Find where the given text appears and provide that cell's center as [x, y] coordinate. 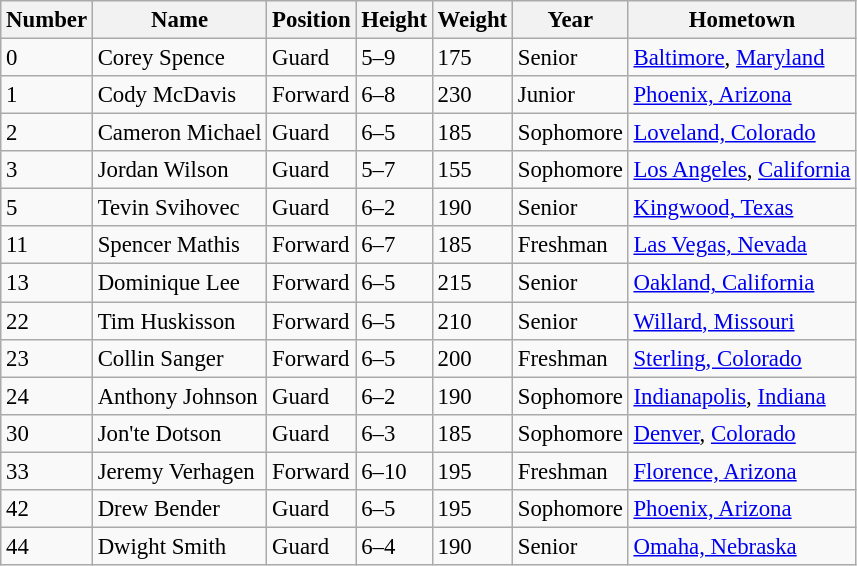
13 [47, 283]
Cody McDavis [179, 95]
175 [472, 58]
2 [47, 133]
30 [47, 433]
Number [47, 20]
5–9 [394, 58]
6–3 [394, 433]
210 [472, 321]
22 [47, 321]
5 [47, 208]
Dominique Lee [179, 283]
Jordan Wilson [179, 170]
215 [472, 283]
Year [571, 20]
Indianapolis, Indiana [742, 396]
Los Angeles, California [742, 170]
Hometown [742, 20]
Collin Sanger [179, 358]
Tim Huskisson [179, 321]
Omaha, Nebraska [742, 546]
Loveland, Colorado [742, 133]
Oakland, California [742, 283]
Jon'te Dotson [179, 433]
6–8 [394, 95]
Drew Bender [179, 509]
23 [47, 358]
Jeremy Verhagen [179, 471]
Anthony Johnson [179, 396]
Denver, Colorado [742, 433]
Las Vegas, Nevada [742, 245]
44 [47, 546]
Position [312, 20]
6–10 [394, 471]
Tevin Svihovec [179, 208]
Cameron Michael [179, 133]
Willard, Missouri [742, 321]
6–7 [394, 245]
Corey Spence [179, 58]
33 [47, 471]
Kingwood, Texas [742, 208]
200 [472, 358]
Baltimore, Maryland [742, 58]
Spencer Mathis [179, 245]
Junior [571, 95]
Weight [472, 20]
Height [394, 20]
Name [179, 20]
3 [47, 170]
Dwight Smith [179, 546]
0 [47, 58]
24 [47, 396]
11 [47, 245]
1 [47, 95]
155 [472, 170]
5–7 [394, 170]
Sterling, Colorado [742, 358]
42 [47, 509]
6–4 [394, 546]
Florence, Arizona [742, 471]
230 [472, 95]
